Return (x, y) of the center of cell containing provided text 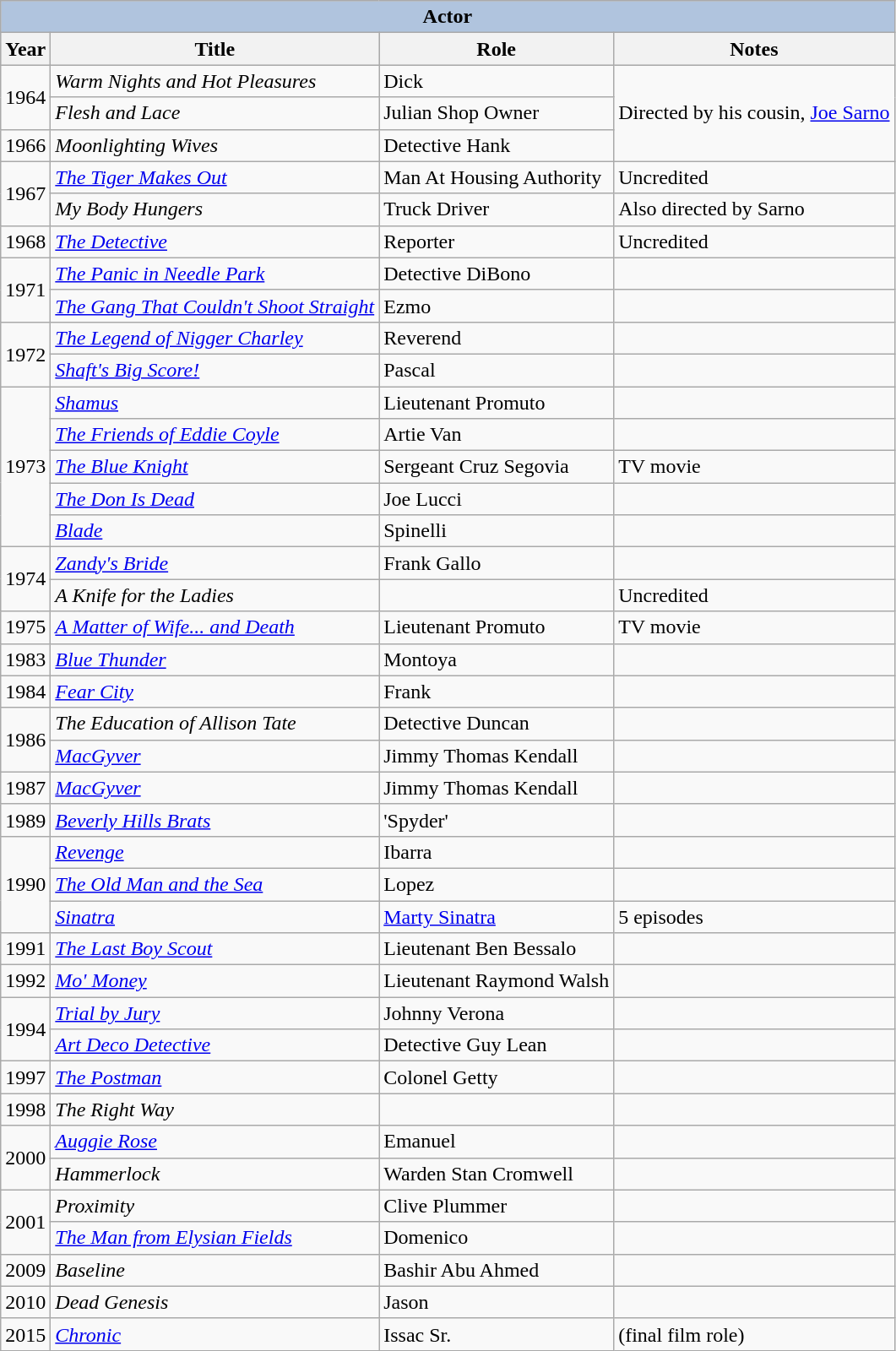
Detective Duncan (497, 724)
Role (497, 49)
A Matter of Wife... and Death (214, 627)
Detective Hank (497, 145)
1992 (25, 981)
Spinelli (497, 531)
Artie Van (497, 435)
Pascal (497, 370)
Notes (754, 49)
5 episodes (754, 916)
Baseline (214, 1270)
1964 (25, 97)
Frank (497, 692)
Dick (497, 81)
Ezmo (497, 306)
Shaft's Big Score! (214, 370)
Ibarra (497, 852)
Blade (214, 531)
1967 (25, 193)
Proximity (214, 1206)
Julian Shop Owner (497, 113)
Mo' Money (214, 981)
The Man from Elysian Fields (214, 1238)
Flesh and Lace (214, 113)
2010 (25, 1302)
2000 (25, 1158)
The Legend of Nigger Charley (214, 338)
Man At Housing Authority (497, 177)
Sinatra (214, 916)
'Spyder' (497, 820)
My Body Hungers (214, 209)
Actor (448, 17)
1974 (25, 579)
Art Deco Detective (214, 1045)
Revenge (214, 852)
Emanuel (497, 1142)
1997 (25, 1077)
Moonlighting Wives (214, 145)
Year (25, 49)
1998 (25, 1110)
Dead Genesis (214, 1302)
1966 (25, 145)
1972 (25, 354)
Shamus (214, 403)
Colonel Getty (497, 1077)
The Blue Knight (214, 467)
2015 (25, 1334)
Fear City (214, 692)
Warden Stan Cromwell (497, 1174)
Clive Plummer (497, 1206)
2009 (25, 1270)
Blue Thunder (214, 659)
Domenico (497, 1238)
The Don Is Dead (214, 499)
Sergeant Cruz Segovia (497, 467)
The Old Man and the Sea (214, 884)
(final film role) (754, 1334)
Frank Gallo (497, 563)
1971 (25, 290)
The Education of Allison Tate (214, 724)
The Detective (214, 241)
The Panic in Needle Park (214, 274)
1973 (25, 467)
Chronic (214, 1334)
Trial by Jury (214, 1013)
The Last Boy Scout (214, 949)
Detective Guy Lean (497, 1045)
1987 (25, 788)
Issac Sr. (497, 1334)
Joe Lucci (497, 499)
The Tiger Makes Out (214, 177)
Lieutenant Ben Bessalo (497, 949)
Zandy's Bride (214, 563)
1990 (25, 884)
Johnny Verona (497, 1013)
Reverend (497, 338)
Lieutenant Raymond Walsh (497, 981)
Hammerlock (214, 1174)
1994 (25, 1029)
Warm Nights and Hot Pleasures (214, 81)
Title (214, 49)
Jason (497, 1302)
Detective DiBono (497, 274)
Beverly Hills Brats (214, 820)
The Right Way (214, 1110)
1975 (25, 627)
2001 (25, 1222)
Marty Sinatra (497, 916)
1989 (25, 820)
Directed by his cousin, Joe Sarno (754, 113)
A Knife for the Ladies (214, 595)
Truck Driver (497, 209)
Also directed by Sarno (754, 209)
1984 (25, 692)
1991 (25, 949)
Montoya (497, 659)
Lopez (497, 884)
Bashir Abu Ahmed (497, 1270)
1968 (25, 241)
Auggie Rose (214, 1142)
1986 (25, 740)
The Gang That Couldn't Shoot Straight (214, 306)
The Friends of Eddie Coyle (214, 435)
Reporter (497, 241)
1983 (25, 659)
The Postman (214, 1077)
